Return (X, Y) of the center of cell containing provided text 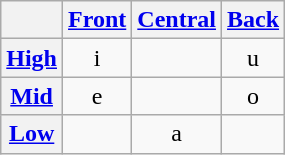
High (32, 58)
Central (177, 20)
o (254, 96)
Mid (32, 96)
u (254, 58)
Low (32, 134)
e (98, 96)
Front (98, 20)
a (177, 134)
Back (254, 20)
i (98, 58)
